Search for the cell housing the specified text and yield its (x, y) center coordinate. 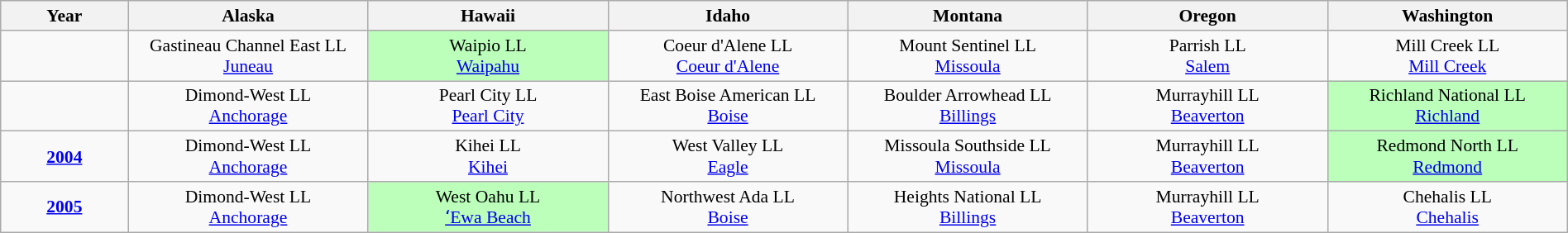
Boulder Arrowhead LLBillings (968, 106)
Gastineau Channel East LLJuneau (248, 56)
Year (65, 16)
Waipio LLWaipahu (488, 56)
West Valley LLEagle (728, 157)
Mount Sentinel LLMissoula (968, 56)
Montana (968, 16)
Redmond North LLRedmond (1447, 157)
Oregon (1207, 16)
Coeur d'Alene LLCoeur d'Alene (728, 56)
Heights National LLBillings (968, 207)
Northwest Ada LLBoise (728, 207)
Pearl City LLPearl City (488, 106)
Kihei LLKihei (488, 157)
2005 (65, 207)
Washington (1447, 16)
Alaska (248, 16)
Chehalis LLChehalis (1447, 207)
Idaho (728, 16)
Richland National LLRichland (1447, 106)
East Boise American LLBoise (728, 106)
Hawaii (488, 16)
2004 (65, 157)
West Oahu LLʻEwa Beach (488, 207)
Parrish LLSalem (1207, 56)
Mill Creek LLMill Creek (1447, 56)
Missoula Southside LLMissoula (968, 157)
